Extract the [X, Y] coordinate from the center of the cell holding the provided text.  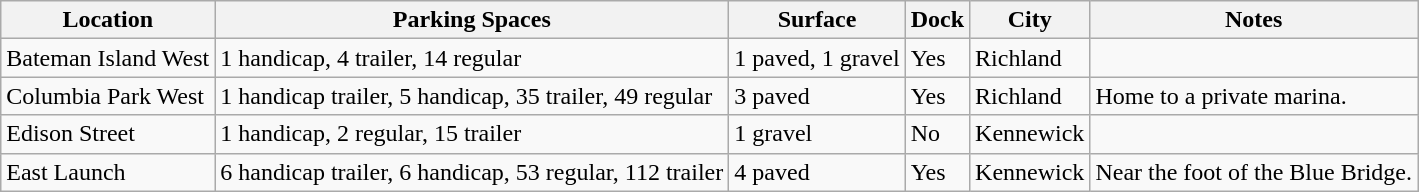
Parking Spaces [472, 20]
6 handicap trailer, 6 handicap, 53 regular, 112 trailer [472, 172]
4 paved [817, 172]
1 handicap trailer, 5 handicap, 35 trailer, 49 regular [472, 96]
Near the foot of the Blue Bridge. [1254, 172]
Columbia Park West [108, 96]
Location [108, 20]
Notes [1254, 20]
Bateman Island West [108, 58]
No [937, 134]
1 gravel [817, 134]
City [1030, 20]
East Launch [108, 172]
Edison Street [108, 134]
1 handicap, 4 trailer, 14 regular [472, 58]
3 paved [817, 96]
Surface [817, 20]
1 handicap, 2 regular, 15 trailer [472, 134]
1 paved, 1 gravel [817, 58]
Home to a private marina. [1254, 96]
Dock [937, 20]
